From the cell containing the given text, extract its center point as [X, Y] coordinate. 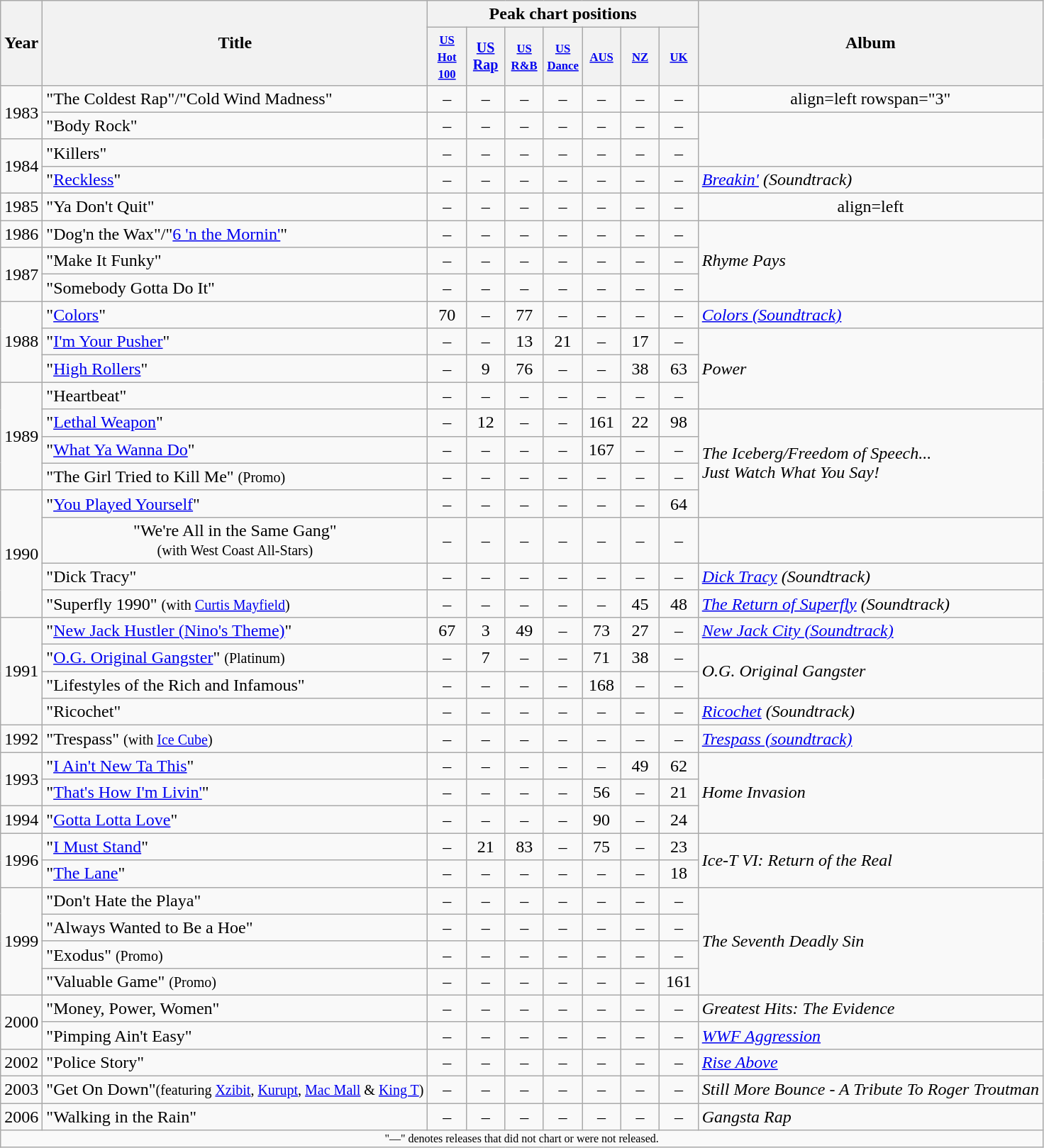
1991 [21, 671]
13 [524, 342]
75 [601, 847]
Rhyme Pays [870, 261]
align=left rowspan="3" [870, 99]
"Money, Power, Women" [235, 1008]
"Valuable Game" (Promo) [235, 981]
AUS [601, 57]
"Dog'n the Wax"/"6 'n the Mornin'" [235, 234]
2002 [21, 1062]
"O.G. Original Gangster" (Platinum) [235, 658]
71 [601, 658]
77 [524, 315]
2006 [21, 1117]
"The Lane" [235, 874]
Home Invasion [870, 793]
"Dick Tracy" [235, 576]
Breakin' (Soundtrack) [870, 179]
"Make It Funky" [235, 261]
"Reckless" [235, 179]
73 [601, 630]
2003 [21, 1090]
O.G. Original Gangster [870, 671]
"Somebody Gotta Do It" [235, 288]
1999 [21, 941]
2000 [21, 1022]
1993 [21, 779]
17 [640, 342]
"I'm Your Pusher" [235, 342]
48 [679, 603]
1987 [21, 274]
Trespass (soundtrack) [870, 739]
98 [679, 423]
Greatest Hits: The Evidence [870, 1008]
US Dance [562, 57]
Title [235, 43]
62 [679, 766]
1986 [21, 234]
1990 [21, 553]
7 [485, 658]
1988 [21, 342]
9 [485, 369]
The Return of Superfly (Soundtrack) [870, 603]
3 [485, 630]
"That's How I'm Livin'" [235, 793]
Gangsta Rap [870, 1117]
1984 [21, 166]
24 [679, 820]
UK [679, 57]
168 [601, 685]
"Don't Hate the Playa" [235, 901]
56 [601, 793]
WWF Aggression [870, 1035]
"I Ain't New Ta This" [235, 766]
70 [447, 315]
Year [21, 43]
"Ya Don't Quit" [235, 207]
167 [601, 450]
"Police Story" [235, 1062]
"The Coldest Rap"/"Cold Wind Madness" [235, 99]
"What Ya Wanna Do" [235, 450]
"Get On Down"(featuring Xzibit, Kurupt, Mac Mall & King T) [235, 1090]
Colors (Soundtrack) [870, 315]
"Pimping Ain't Easy" [235, 1035]
Ice-T VI: Return of the Real [870, 860]
67 [447, 630]
"The Girl Tried to Kill Me" (Promo) [235, 477]
64 [679, 503]
Dick Tracy (Soundtrack) [870, 576]
22 [640, 423]
1996 [21, 860]
"High Rollers" [235, 369]
"—" denotes releases that did not chart or were not released. [522, 1139]
"I Must Stand" [235, 847]
"Walking in the Rain" [235, 1117]
"Trespass" (with Ice Cube) [235, 739]
"Superfly 1990" (with Curtis Mayfield) [235, 603]
"Killers" [235, 152]
"Gotta Lotta Love" [235, 820]
18 [679, 874]
The Seventh Deadly Sin [870, 941]
Power [870, 369]
US Rap [485, 57]
12 [485, 423]
1985 [21, 207]
US R&B [524, 57]
27 [640, 630]
"Exodus" (Promo) [235, 954]
US Hot 100 [447, 57]
Peak chart positions [563, 14]
Rise Above [870, 1062]
"Always Wanted to Be a Hoe" [235, 927]
New Jack City (Soundtrack) [870, 630]
"Ricochet" [235, 712]
"Colors" [235, 315]
76 [524, 369]
"You Played Yourself" [235, 503]
NZ [640, 57]
"Lethal Weapon" [235, 423]
Ricochet (Soundtrack) [870, 712]
45 [640, 603]
23 [679, 847]
Still More Bounce - A Tribute To Roger Troutman [870, 1090]
1992 [21, 739]
63 [679, 369]
1989 [21, 436]
"Lifestyles of the Rich and Infamous" [235, 685]
"Body Rock" [235, 126]
90 [601, 820]
83 [524, 847]
1994 [21, 820]
"New Jack Hustler (Nino's Theme)" [235, 630]
"Heartbeat" [235, 396]
1983 [21, 112]
align=left [870, 207]
Album [870, 43]
"We're All in the Same Gang"(with West Coast All-Stars) [235, 540]
The Iceberg/Freedom of Speech...Just Watch What You Say! [870, 463]
